Output the [X, Y] coordinate of the center of the cell containing the given text.  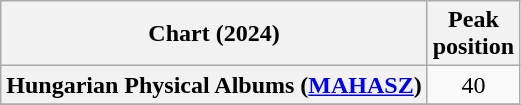
Chart (2024) [214, 34]
Hungarian Physical Albums (MAHASZ) [214, 85]
Peakposition [473, 34]
40 [473, 85]
